Identify which cell holds the provided text, then report its (X, Y) central coordinate. 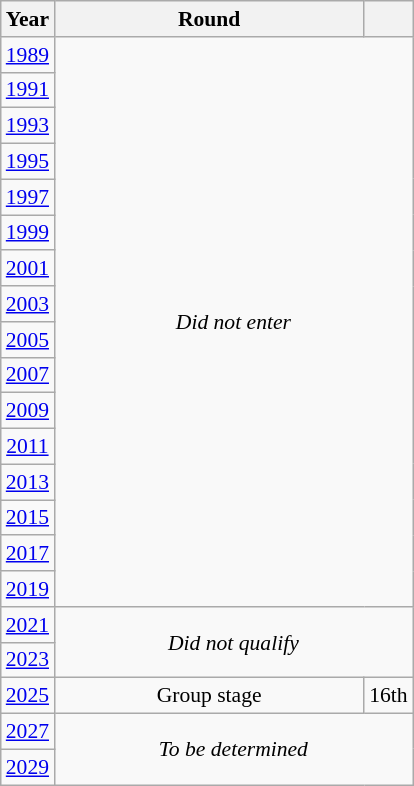
To be determined (234, 750)
2023 (28, 660)
2007 (28, 375)
2015 (28, 518)
1999 (28, 233)
2019 (28, 589)
2005 (28, 340)
Group stage (209, 696)
Did not qualify (234, 642)
2025 (28, 696)
Did not enter (234, 322)
2029 (28, 767)
16th (388, 696)
2009 (28, 411)
1997 (28, 197)
Year (28, 19)
1995 (28, 162)
1993 (28, 126)
2017 (28, 554)
2027 (28, 732)
2001 (28, 269)
1989 (28, 55)
2021 (28, 625)
2011 (28, 447)
1991 (28, 90)
2003 (28, 304)
Round (209, 19)
2013 (28, 482)
